Return the (x, y) coordinate for the center point of the cell that contains the specified text.  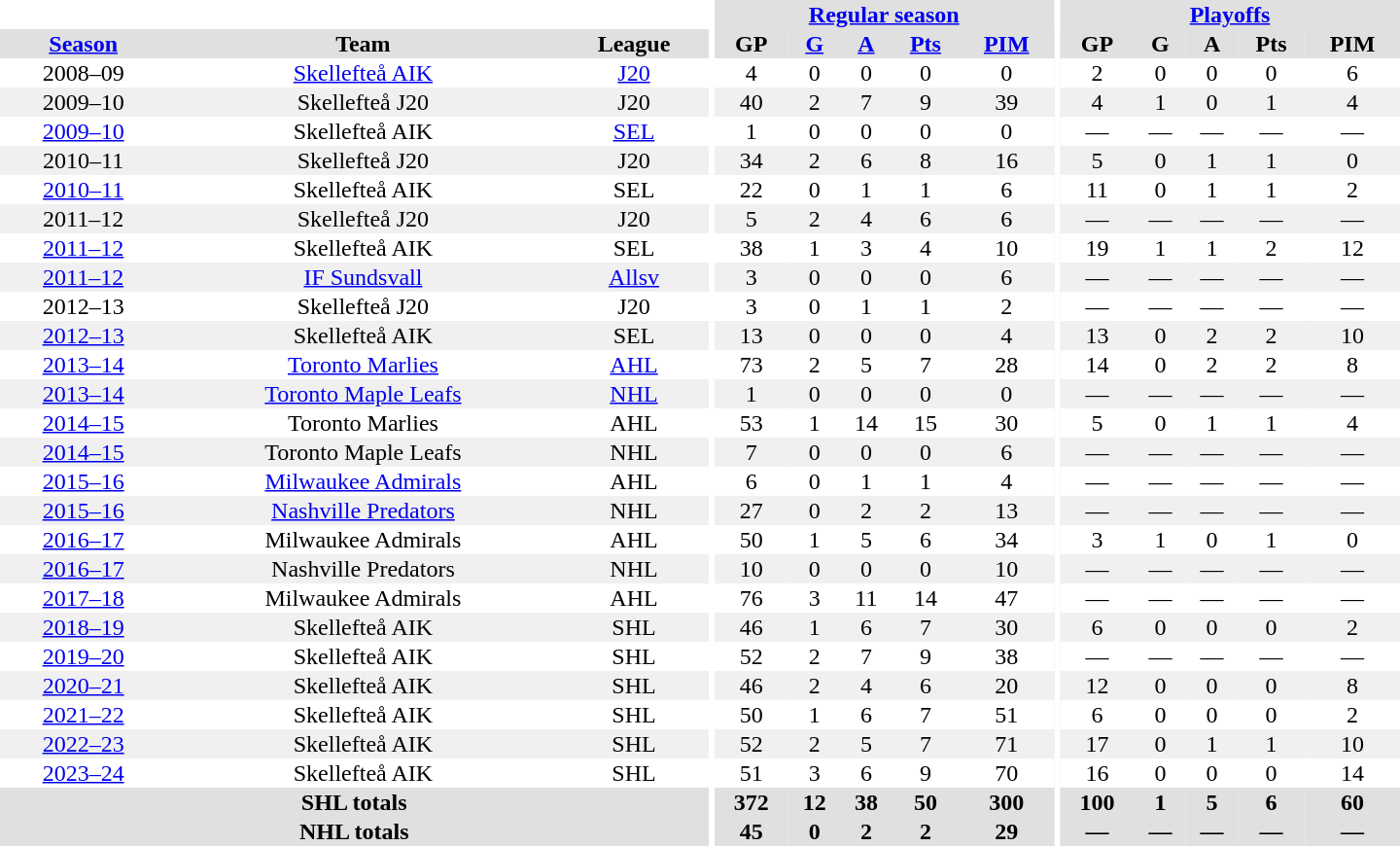
40 (751, 102)
Playoffs (1230, 15)
100 (1097, 802)
300 (1006, 802)
70 (1006, 773)
45 (751, 831)
76 (751, 598)
372 (751, 802)
2019–20 (84, 656)
SHL totals (354, 802)
2022–23 (84, 744)
29 (1006, 831)
71 (1006, 744)
20 (1006, 686)
Allsv (634, 277)
60 (1352, 802)
39 (1006, 102)
Season (84, 44)
47 (1006, 598)
2017–18 (84, 598)
15 (926, 423)
73 (751, 365)
22 (751, 190)
League (634, 44)
2020–21 (84, 686)
2021–22 (84, 715)
Team (363, 44)
53 (751, 423)
2008–09 (84, 73)
NHL totals (354, 831)
19 (1097, 248)
2023–24 (84, 773)
Regular season (884, 15)
2018–19 (84, 627)
IF Sundsvall (363, 277)
17 (1097, 744)
27 (751, 511)
28 (1006, 365)
